Provide the (X, Y) coordinate of the cell's center where the given text is located.  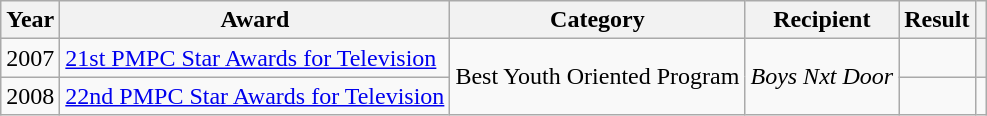
Category (598, 20)
Result (937, 20)
Best Youth Oriented Program (598, 77)
Recipient (822, 20)
2007 (30, 58)
22nd PMPC Star Awards for Television (255, 96)
Year (30, 20)
2008 (30, 96)
Award (255, 20)
Boys Nxt Door (822, 77)
21st PMPC Star Awards for Television (255, 58)
